Return the [x, y] coordinate for the center point of the cell that contains the specified text.  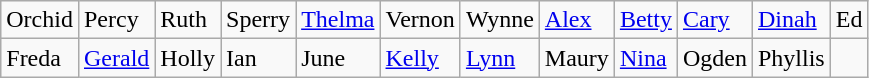
Nina [646, 58]
Maury [576, 58]
Betty [646, 20]
Sperry [258, 20]
Alex [576, 20]
Ian [258, 58]
Dinah [791, 20]
Gerald [116, 58]
Orchid [40, 20]
Kelly [420, 58]
Cary [714, 20]
Lynn [500, 58]
Wynne [500, 20]
Vernon [420, 20]
Thelma [338, 20]
Percy [116, 20]
June [338, 58]
Ogden [714, 58]
Freda [40, 58]
Ruth [188, 20]
Holly [188, 58]
Phyllis [791, 58]
Ed [849, 20]
